Pinpoint the cell where the given text exists, returning its (x, y) midpoint coordinate. 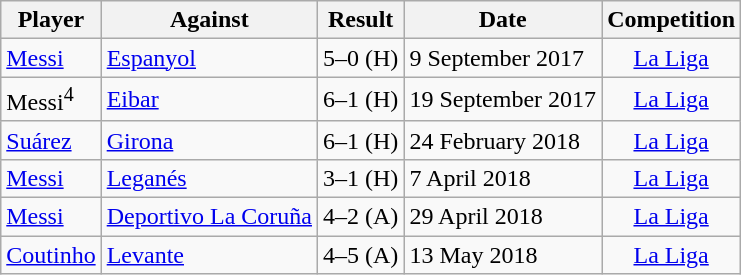
Deportivo La Coruña (209, 217)
Date (503, 20)
Against (209, 20)
Coutinho (51, 255)
9 September 2017 (503, 58)
7 April 2018 (503, 178)
Leganés (209, 178)
Suárez (51, 140)
Messi4 (51, 100)
13 May 2018 (503, 255)
Result (361, 20)
Levante (209, 255)
3–1 (H) (361, 178)
29 April 2018 (503, 217)
4–2 (A) (361, 217)
Competition (672, 20)
Player (51, 20)
Girona (209, 140)
19 September 2017 (503, 100)
24 February 2018 (503, 140)
Espanyol (209, 58)
Eibar (209, 100)
4–5 (A) (361, 255)
5–0 (H) (361, 58)
